Capture the cell that displays the provided text and extract its [X, Y] central coordinate. 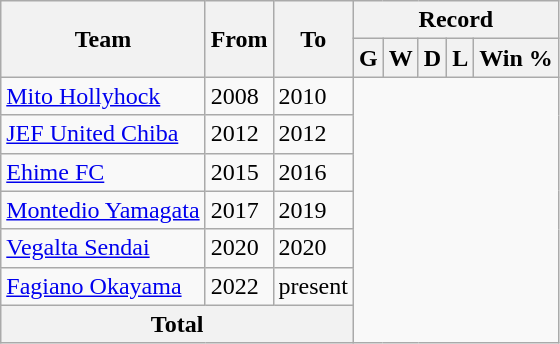
G [368, 58]
2015 [239, 172]
Fagiano Okayama [103, 286]
W [400, 58]
Total [178, 324]
To [313, 39]
present [313, 286]
Mito Hollyhock [103, 96]
Team [103, 39]
Vegalta Sendai [103, 248]
Record [456, 20]
From [239, 39]
Win % [516, 58]
2016 [313, 172]
2017 [239, 210]
2022 [239, 286]
2010 [313, 96]
2019 [313, 210]
2008 [239, 96]
L [460, 58]
D [432, 58]
Ehime FC [103, 172]
Montedio Yamagata [103, 210]
JEF United Chiba [103, 134]
